Return the (X, Y) coordinate for the center point of the cell that contains the specified text.  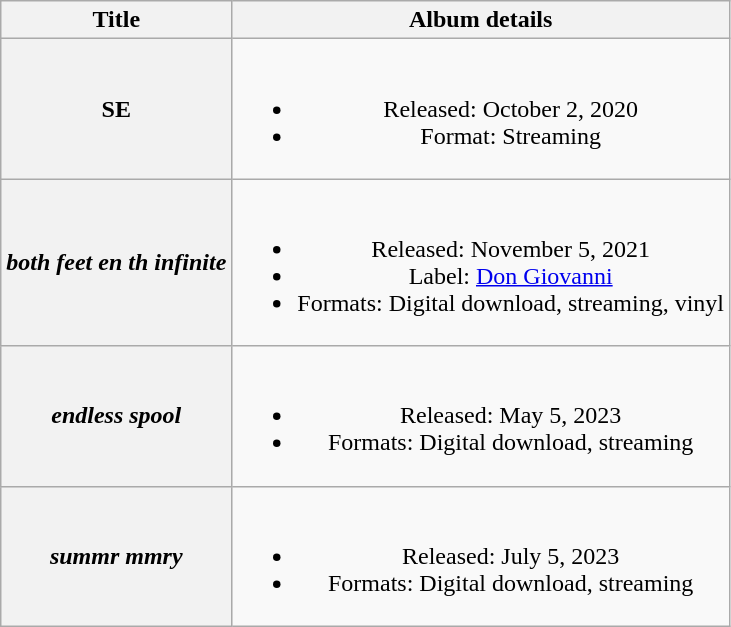
summr mmry (116, 556)
Released: November 5, 2021Label: Don GiovanniFormats: Digital download, streaming, vinyl (481, 262)
endless spool (116, 416)
Title (116, 20)
Released: October 2, 2020Format: Streaming (481, 109)
both feet en th infinite (116, 262)
SE (116, 109)
Released: May 5, 2023Formats: Digital download, streaming (481, 416)
Album details (481, 20)
Released: July 5, 2023Formats: Digital download, streaming (481, 556)
